Return [x, y] of the center of cell containing provided text 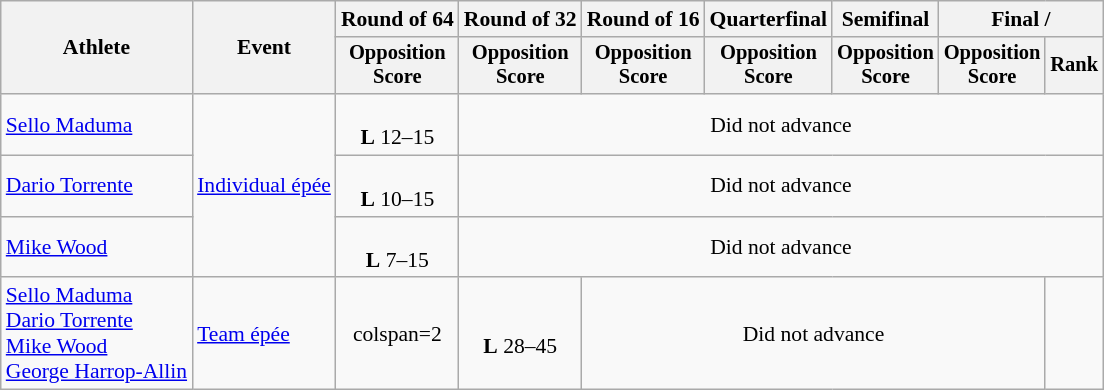
L 12–15 [398, 124]
colspan=2 [398, 334]
Athlete [96, 48]
Team épée [264, 334]
L 28–45 [520, 334]
Sello MadumaDario TorrenteMike WoodGeorge Harrop-Allin [96, 334]
Dario Torrente [96, 186]
Final / [1021, 19]
Mike Wood [96, 248]
Round of 32 [520, 19]
Round of 64 [398, 19]
L 10–15 [398, 186]
Event [264, 48]
Semifinal [886, 19]
Sello Maduma [96, 124]
Individual épée [264, 186]
Round of 16 [644, 19]
L 7–15 [398, 248]
Rank [1074, 66]
Quarterfinal [769, 19]
